Determine the (X, Y) coordinate at the center of the cell enclosing the given text.  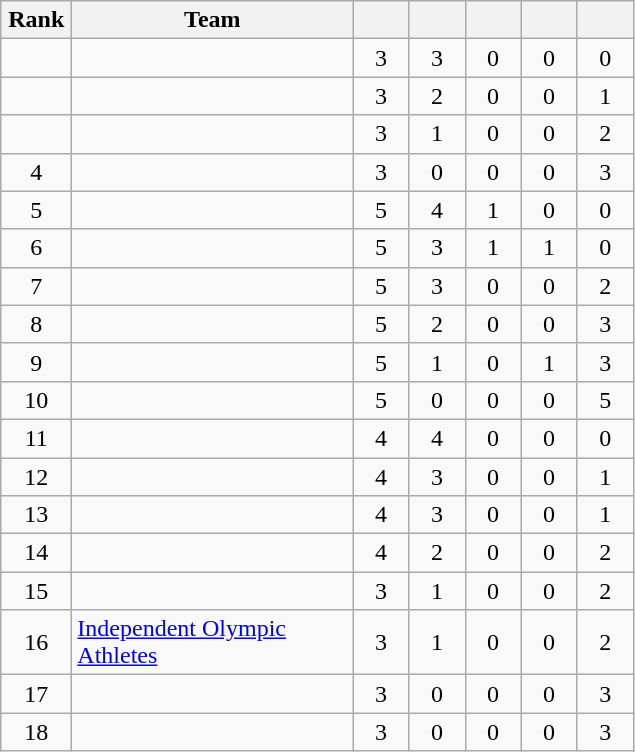
7 (36, 286)
17 (36, 694)
Independent Olympic Athletes (212, 642)
13 (36, 515)
8 (36, 324)
Rank (36, 20)
12 (36, 477)
9 (36, 362)
16 (36, 642)
6 (36, 248)
14 (36, 553)
15 (36, 591)
Team (212, 20)
10 (36, 400)
11 (36, 438)
18 (36, 732)
